Pinpoint the cell where the given text exists, returning its (X, Y) midpoint coordinate. 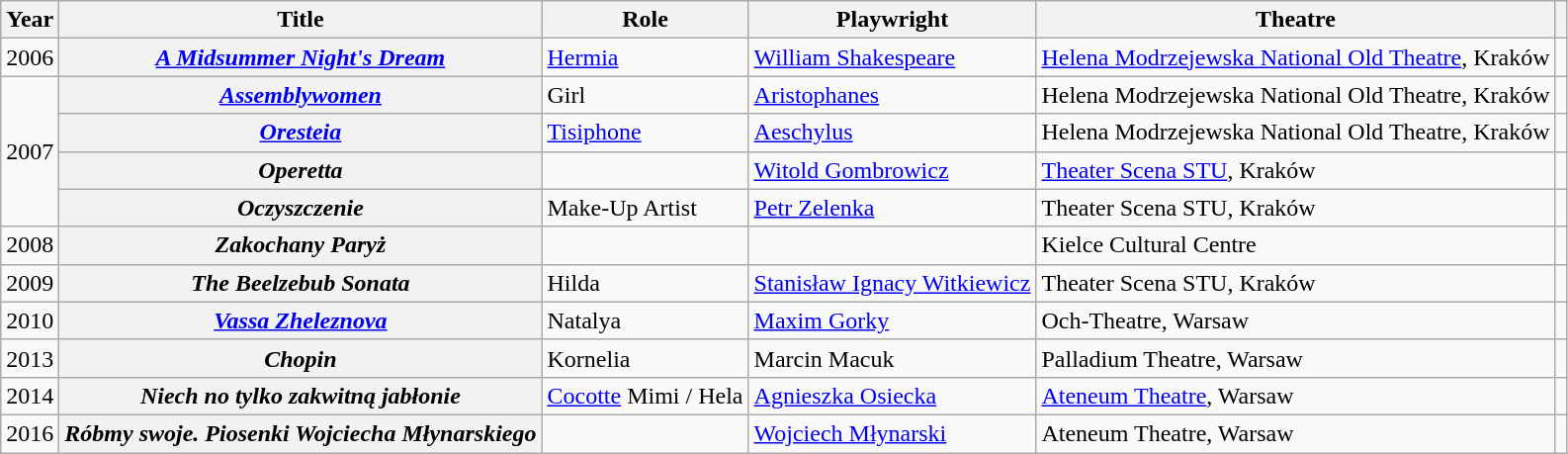
Petr Zelenka (892, 208)
Operetta (301, 170)
Hermia (645, 57)
Role (645, 20)
Year (30, 20)
Title (301, 20)
Natalya (645, 320)
Assemblywomen (301, 95)
Chopin (301, 358)
Vassa Zheleznova (301, 320)
2016 (30, 433)
Maxim Gorky (892, 320)
2008 (30, 245)
2014 (30, 396)
Stanisław Ignacy Witkiewicz (892, 283)
Oczyszczenie (301, 208)
Tisiphone (645, 133)
2013 (30, 358)
Oresteia (301, 133)
Playwright (892, 20)
The Beelzebub Sonata (301, 283)
2010 (30, 320)
Girl (645, 95)
Niech no tylko zakwitną jabłonie (301, 396)
Aristophanes (892, 95)
A Midsummer Night's Dream (301, 57)
Make-Up Artist (645, 208)
2006 (30, 57)
William Shakespeare (892, 57)
Cocotte Mimi / Hela (645, 396)
Marcin Macuk (892, 358)
Palladium Theatre, Warsaw (1295, 358)
Och-Theatre, Warsaw (1295, 320)
Aeschylus (892, 133)
Agnieszka Osiecka (892, 396)
Hilda (645, 283)
Wojciech Młynarski (892, 433)
2007 (30, 151)
Witold Gombrowicz (892, 170)
Róbmy swoje. Piosenki Wojciecha Młynarskiego (301, 433)
Zakochany Paryż (301, 245)
Theatre (1295, 20)
Kielce Cultural Centre (1295, 245)
2009 (30, 283)
Kornelia (645, 358)
